Locate the cell with the specified text and output its [X, Y] center coordinate. 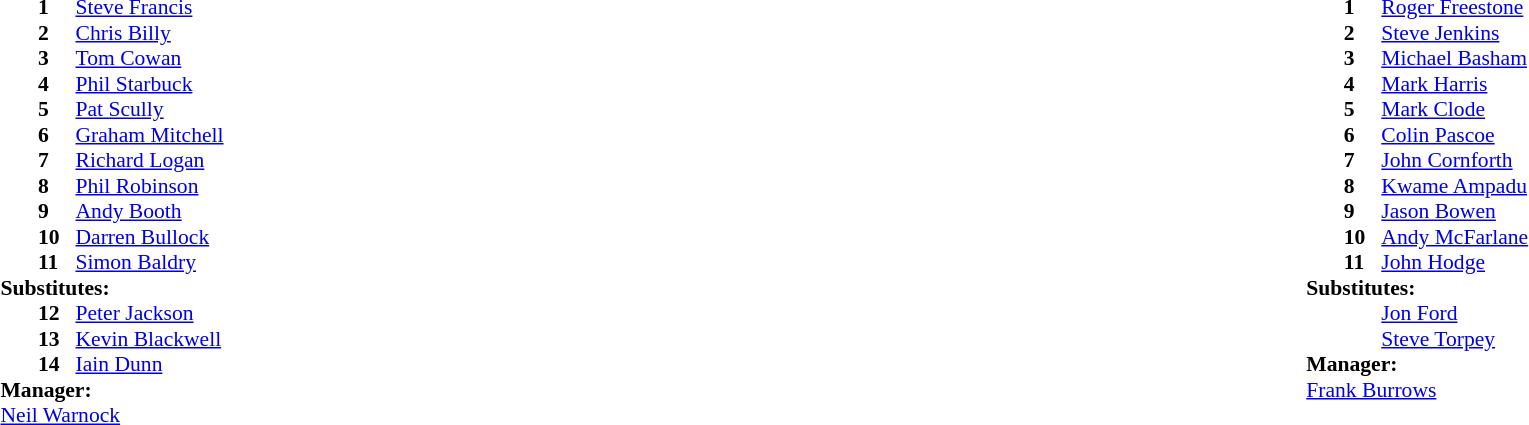
12 [57, 313]
Kevin Blackwell [150, 339]
14 [57, 365]
Steve Torpey [1454, 339]
Jason Bowen [1454, 211]
Mark Clode [1454, 109]
Andy Booth [150, 211]
Phil Starbuck [150, 84]
Mark Harris [1454, 84]
Andy McFarlane [1454, 237]
Iain Dunn [150, 365]
Steve Jenkins [1454, 33]
John Hodge [1454, 263]
Graham Mitchell [150, 135]
Chris Billy [150, 33]
Colin Pascoe [1454, 135]
Michael Basham [1454, 59]
Kwame Ampadu [1454, 186]
Frank Burrows [1417, 390]
Simon Baldry [150, 263]
Pat Scully [150, 109]
Richard Logan [150, 161]
Jon Ford [1454, 313]
John Cornforth [1454, 161]
Darren Bullock [150, 237]
Tom Cowan [150, 59]
13 [57, 339]
Peter Jackson [150, 313]
Phil Robinson [150, 186]
